Find where the given text appears and provide that cell's center as (X, Y) coordinate. 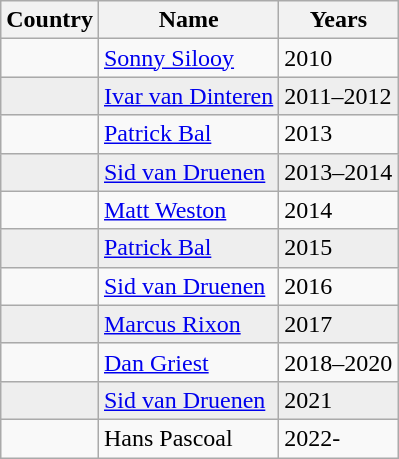
Years (338, 20)
2013 (338, 134)
Name (188, 20)
Hans Pascoal (188, 438)
Ivar van Dinteren (188, 96)
2022- (338, 438)
2013–2014 (338, 172)
Marcus Rixon (188, 324)
2010 (338, 58)
2015 (338, 248)
Sonny Silooy (188, 58)
Matt Weston (188, 210)
2016 (338, 286)
2011–2012 (338, 96)
Country (50, 20)
2021 (338, 400)
Dan Griest (188, 362)
2014 (338, 210)
2018–2020 (338, 362)
2017 (338, 324)
